Pinpoint the cell where the given text exists, returning its [x, y] midpoint coordinate. 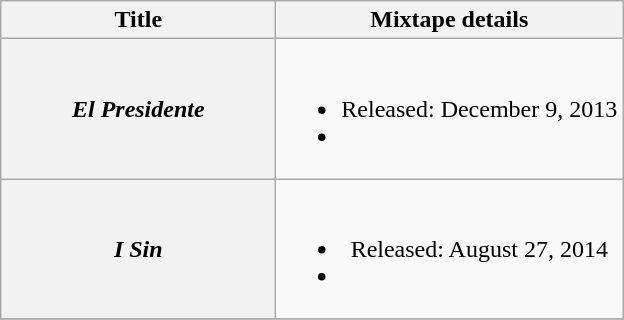
I Sin [138, 249]
Released: August 27, 2014 [450, 249]
El Presidente [138, 109]
Released: December 9, 2013 [450, 109]
Mixtape details [450, 20]
Title [138, 20]
